Scan for the cell matching the given text and deliver its [x, y] coordinate at center. 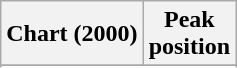
Peakposition [189, 34]
Chart (2000) [72, 34]
